Extract the (x, y) coordinate from the center of the cell holding the provided text.  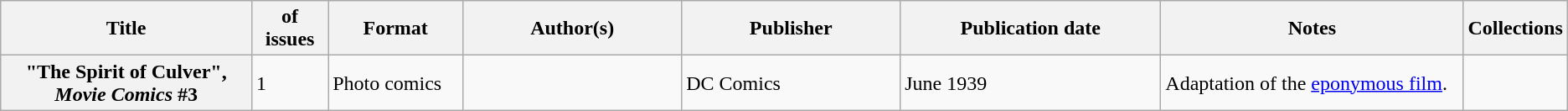
Adaptation of the eponymous film. (1312, 82)
Author(s) (573, 29)
Publisher (791, 29)
"The Spirit of Culver", Movie Comics #3 (126, 82)
June 1939 (1030, 82)
of issues (290, 29)
Notes (1312, 29)
Collections (1515, 29)
Title (126, 29)
Publication date (1030, 29)
DC Comics (791, 82)
Format (395, 29)
Photo comics (395, 82)
1 (290, 82)
